Capture the cell that displays the provided text and extract its [X, Y] central coordinate. 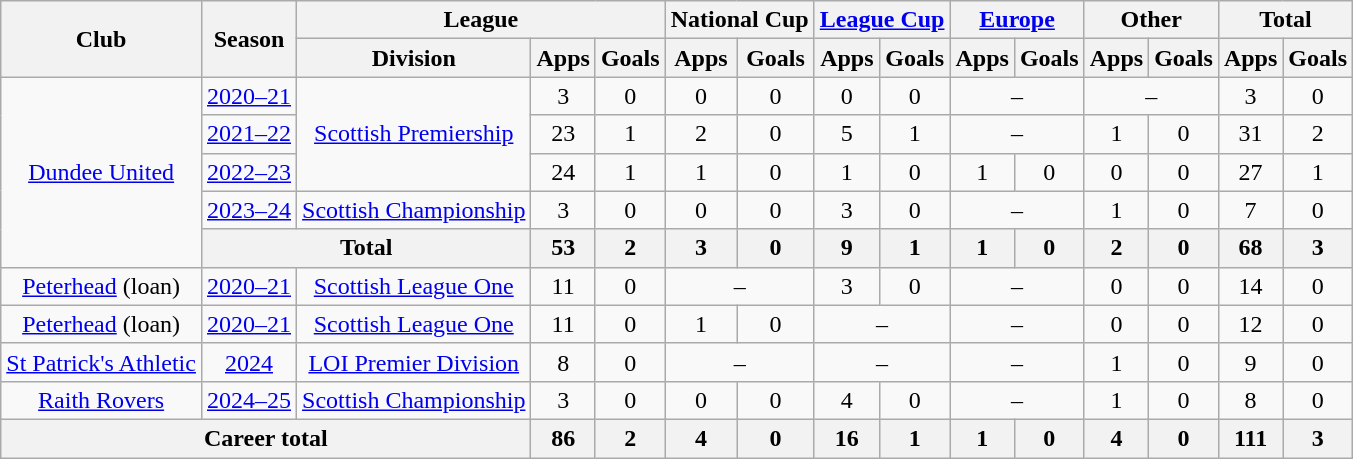
League [482, 20]
5 [846, 134]
27 [1250, 172]
53 [563, 248]
Club [102, 39]
Career total [266, 438]
111 [1250, 438]
Raith Rovers [102, 400]
2023–24 [248, 210]
National Cup [740, 20]
LOI Premier Division [414, 362]
31 [1250, 134]
16 [846, 438]
86 [563, 438]
League Cup [882, 20]
23 [563, 134]
2024–25 [248, 400]
Europe [1017, 20]
24 [563, 172]
2024 [248, 362]
Other [1151, 20]
12 [1250, 324]
Season [248, 39]
Division [414, 58]
St Patrick's Athletic [102, 362]
68 [1250, 248]
2021–22 [248, 134]
Scottish Premiership [414, 134]
Dundee United [102, 172]
7 [1250, 210]
14 [1250, 286]
2022–23 [248, 172]
